Find where the given text appears and provide that cell's center as [x, y] coordinate. 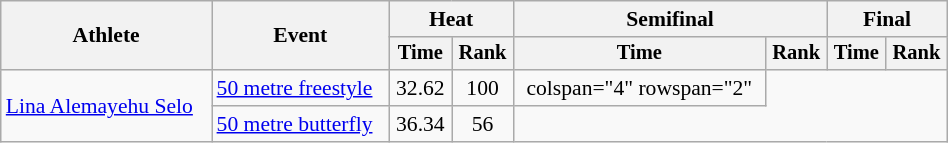
Event [300, 36]
36.34 [420, 124]
Heat [451, 19]
Semifinal [670, 19]
56 [483, 124]
100 [483, 88]
50 metre butterfly [300, 124]
Final [887, 19]
32.62 [420, 88]
Athlete [106, 36]
colspan="4" rowspan="2" [639, 88]
50 metre freestyle [300, 88]
Lina Alemayehu Selo [106, 106]
